Locate the cell with the specified text and output its (X, Y) center coordinate. 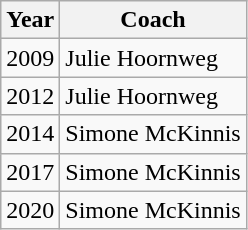
2009 (30, 58)
2017 (30, 172)
Coach (153, 20)
Year (30, 20)
2020 (30, 210)
2012 (30, 96)
2014 (30, 134)
